Capture the cell that displays the provided text and extract its [X, Y] central coordinate. 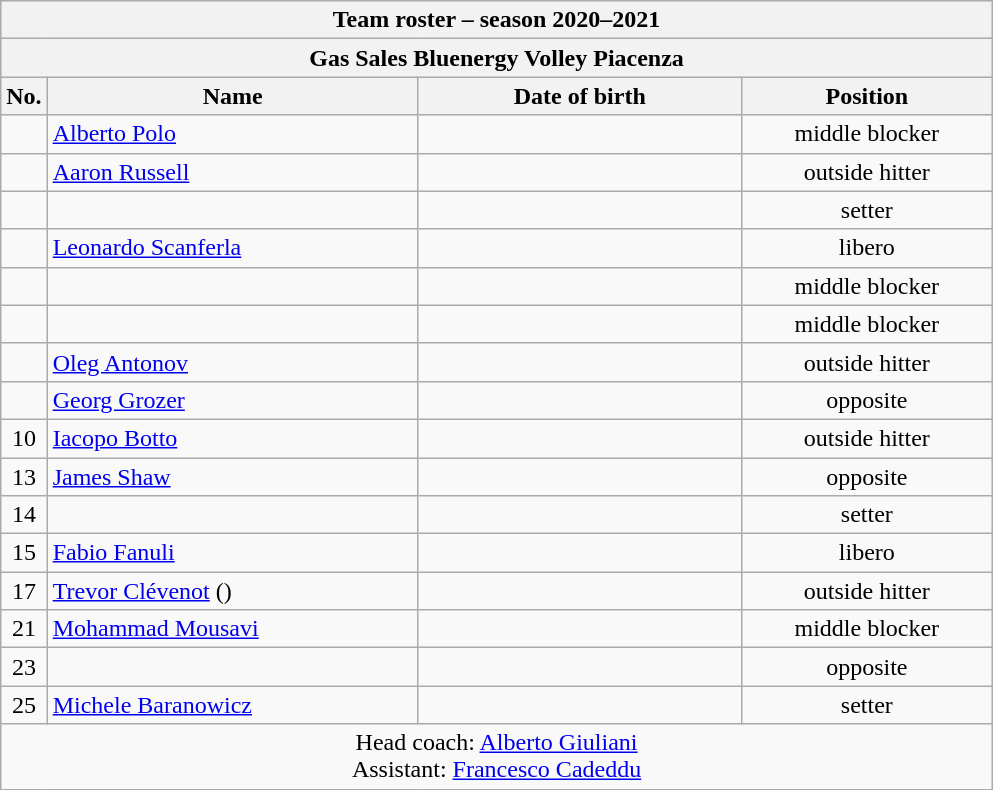
Position [866, 96]
Iacopo Botto [232, 438]
Mohammad Mousavi [232, 629]
21 [24, 629]
Name [232, 96]
Alberto Polo [232, 134]
Trevor Clévenot () [232, 591]
Team roster – season 2020–2021 [497, 20]
Head coach: Alberto GiulianiAssistant: Francesco Cadeddu [497, 756]
Oleg Antonov [232, 362]
13 [24, 477]
Fabio Fanuli [232, 553]
Georg Grozer [232, 400]
Gas Sales Bluenergy Volley Piacenza [497, 58]
14 [24, 515]
10 [24, 438]
Aaron Russell [232, 172]
James Shaw [232, 477]
No. [24, 96]
15 [24, 553]
25 [24, 705]
Date of birth [580, 96]
Leonardo Scanferla [232, 248]
Michele Baranowicz [232, 705]
17 [24, 591]
23 [24, 667]
